Determine the (x, y) coordinate at the center of the cell enclosing the given text.  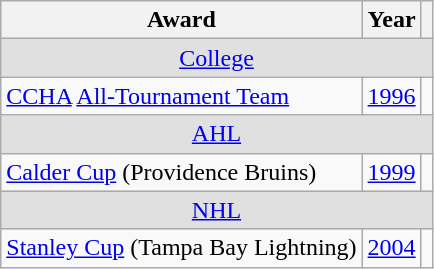
1996 (392, 96)
Award (182, 20)
NHL (216, 210)
College (216, 58)
CCHA All-Tournament Team (182, 96)
1999 (392, 172)
AHL (216, 134)
Calder Cup (Providence Bruins) (182, 172)
2004 (392, 248)
Stanley Cup (Tampa Bay Lightning) (182, 248)
Year (392, 20)
